Find where the given text appears and provide that cell's center as (X, Y) coordinate. 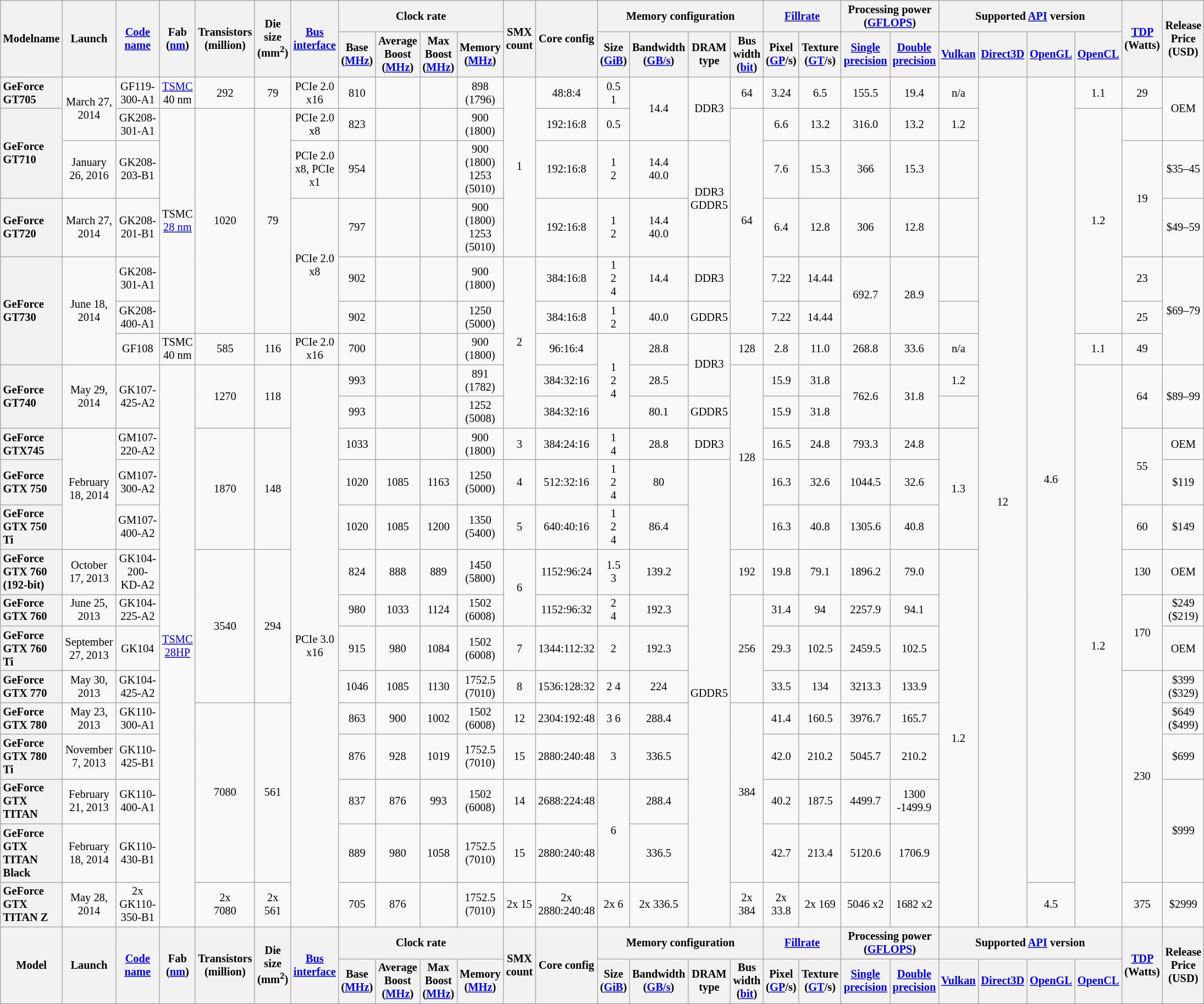
GK107-425-A2 (137, 396)
DDR3GDDR5 (709, 198)
1058 (439, 853)
GeForce GT710 (32, 153)
GK104-200-KD-A2 (137, 572)
GK110-300-A1 (137, 718)
230 (1142, 776)
4 (520, 482)
19.8 (781, 572)
585 (225, 349)
1252(5008) (480, 412)
2x 384 (747, 905)
6.5 (820, 93)
306 (865, 228)
384:24:16 (566, 444)
1682 x2 (915, 905)
GeForce GT730 (32, 310)
GK104-225-A2 (137, 610)
1870 (225, 489)
$999 (1183, 830)
40.0 (659, 317)
1 24 (614, 279)
2459.5 (865, 648)
GeForce GTX745 (32, 444)
$119 (1183, 482)
49 (1142, 349)
1044.5 (865, 482)
28.5 (659, 380)
January 26, 2016 (89, 169)
GK104 (137, 648)
160.5 (820, 718)
GK110-425-B1 (137, 757)
29 (1142, 93)
187.5 (820, 801)
2 4 (614, 686)
November 7, 2013 (89, 757)
GM107-220-A2 (137, 444)
$2999 (1183, 905)
1130 (439, 686)
40.2 (781, 801)
1002 (439, 718)
GM107-400-A2 (137, 527)
PCIe 2.0 x8, PCIe x1 (314, 169)
PCIe 3.0 x16 (314, 645)
May 30, 2013 (89, 686)
June 25, 2013 (89, 610)
GK110-400-A1 (137, 801)
1084 (439, 648)
1152:96:24 (566, 572)
$69–79 (1183, 310)
June 18, 2014 (89, 310)
366 (865, 169)
692.7 (865, 295)
42.7 (781, 853)
October 17, 2013 (89, 572)
94.1 (915, 610)
GeForce GTX 760 (32, 610)
705 (357, 905)
5 (520, 527)
561 (273, 792)
2x 169 (820, 905)
31.4 (781, 610)
5045.7 (865, 757)
2257.9 (865, 610)
6.4 (781, 228)
September 27, 2013 (89, 648)
$649 ($499) (1183, 718)
3.24 (781, 93)
GeForce GTX TITAN (32, 801)
7 (520, 648)
268.8 (865, 349)
February 21, 2013 (89, 801)
$35–45 (1183, 169)
640:40:16 (566, 527)
1.53 (614, 572)
700 (357, 349)
GM107-300-A2 (137, 482)
1305.6 (865, 527)
$49–59 (1183, 228)
863 (357, 718)
900 (1800) (480, 124)
1152:96:32 (566, 610)
79.1 (820, 572)
762.6 (865, 396)
GeForce GT720 (32, 228)
2x 15 (520, 905)
May 28, 2014 (89, 905)
1124 (439, 610)
19.4 (915, 93)
3213.3 (865, 686)
4.6 (1051, 479)
1300 -1499.9 (915, 801)
213.4 (820, 853)
891(1782) (480, 380)
1270 (225, 396)
42.0 (781, 757)
GeForce GTX 780 (32, 718)
170 (1142, 632)
810 (357, 93)
19 (1142, 198)
86.4 (659, 527)
1046 (357, 686)
888 (398, 572)
80.1 (659, 412)
May 23, 2013 (89, 718)
192 (747, 572)
148 (273, 489)
79.0 (915, 572)
116 (273, 349)
GeForce GTX TITAN Z (32, 905)
$399 ($329) (1183, 686)
512:32:16 (566, 482)
2x 6 (614, 905)
16.5 (781, 444)
2x GK110-350-B1 (137, 905)
GeForce GTX 750 (32, 482)
2688:224:48 (566, 801)
55 (1142, 466)
130 (1142, 572)
134 (820, 686)
1200 (439, 527)
915 (357, 648)
GK208-201-B1 (137, 228)
$699 (1183, 757)
2x 33.8 (781, 905)
294 (273, 626)
GeForce GT705 (32, 93)
139.2 (659, 572)
1706.9 (915, 853)
155.5 (865, 93)
316.0 (865, 124)
118 (273, 396)
GF108 (137, 349)
898(1796) (480, 93)
May 29, 2014 (89, 396)
1350(5400) (480, 527)
GK104-425-A2 (137, 686)
2304:192:48 (566, 718)
5046 x2 (865, 905)
3 6 (614, 718)
0.5 (614, 124)
1896.2 (865, 572)
48:8:4 (566, 93)
2x 336.5 (659, 905)
GF119-300-A1 (137, 93)
823 (357, 124)
7.6 (781, 169)
TSMC28HP (177, 645)
$249 ($219) (1183, 610)
60 (1142, 527)
0.51 (614, 93)
41.4 (781, 718)
900 (398, 718)
$89–99 (1183, 396)
837 (357, 801)
165.7 (915, 718)
954 (357, 169)
GK208-203-B1 (137, 169)
80 (659, 482)
Modelname (32, 38)
GeForce GTX 780 Ti (32, 757)
GeForce GTX 760 (192-bit) (32, 572)
24 (614, 610)
1019 (439, 757)
133.9 (915, 686)
96:16:4 (566, 349)
793.3 (865, 444)
7080 (225, 792)
1163 (439, 482)
23 (1142, 279)
1344:112:32 (566, 648)
TSMC 28 nm (177, 220)
GeForce GTX 770 (32, 686)
797 (357, 228)
33.6 (915, 349)
25 (1142, 317)
1.3 (958, 489)
2x 7080 (225, 905)
2.8 (781, 349)
6.6 (781, 124)
$149 (1183, 527)
GK208-400-A1 (137, 317)
375 (1142, 905)
224 (659, 686)
GeForce GTX TITAN Black (32, 853)
GeForce GTX 760 Ti (32, 648)
4.5 (1051, 905)
8 (520, 686)
GeForce GT740 (32, 396)
928 (398, 757)
GK110-430-B1 (137, 853)
1536:128:32 (566, 686)
292 (225, 93)
1 (520, 167)
28.9 (915, 295)
Model (32, 965)
2x 2880:240:48 (566, 905)
33.5 (781, 686)
4499.7 (865, 801)
1450(5800) (480, 572)
384 (747, 792)
2x 561 (273, 905)
3976.7 (865, 718)
824 (357, 572)
29.3 (781, 648)
5120.6 (865, 853)
GeForce GTX 750 Ti (32, 527)
3540 (225, 626)
256 (747, 648)
11.0 (820, 349)
94 (820, 610)
